Detect which cell encompasses the target text, then output its (x, y) center coordinate. 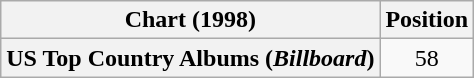
Position (427, 20)
58 (427, 58)
US Top Country Albums (Billboard) (190, 58)
Chart (1998) (190, 20)
